Return the [x, y] coordinate for the center point of the cell that contains the specified text.  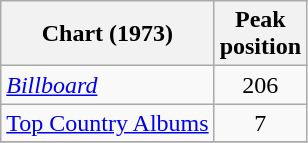
Top Country Albums [108, 123]
Chart (1973) [108, 34]
206 [260, 85]
7 [260, 123]
Billboard [108, 85]
Peakposition [260, 34]
